Find where the given text appears and provide that cell's center as (x, y) coordinate. 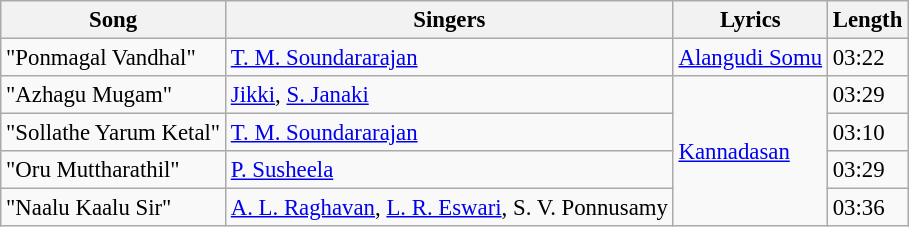
"Oru Muttharathil" (114, 170)
Kannadasan (750, 151)
Alangudi Somu (750, 58)
"Azhagu Mugam" (114, 95)
"Sollathe Yarum Ketal" (114, 133)
03:10 (867, 133)
Song (114, 20)
03:36 (867, 208)
Singers (449, 20)
"Naalu Kaalu Sir" (114, 208)
"Ponmagal Vandhal" (114, 58)
Lyrics (750, 20)
A. L. Raghavan, L. R. Eswari, S. V. Ponnusamy (449, 208)
03:22 (867, 58)
Length (867, 20)
P. Susheela (449, 170)
Jikki, S. Janaki (449, 95)
